From the cell containing the given text, extract its center point as (X, Y) coordinate. 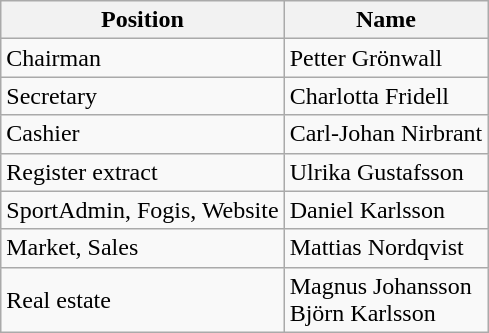
Register extract (142, 172)
Daniel Karlsson (386, 210)
Charlotta Fridell (386, 96)
Secretary (142, 96)
Name (386, 20)
Petter Grönwall (386, 58)
Market, Sales (142, 248)
SportAdmin, Fogis, Website (142, 210)
Carl-Johan Nirbrant (386, 134)
Magnus Johansson Björn Karlsson (386, 300)
Chairman (142, 58)
Mattias Nordqvist (386, 248)
Position (142, 20)
Real estate (142, 300)
Cashier (142, 134)
Ulrika Gustafsson (386, 172)
